Pinpoint the cell where the given text exists, returning its [X, Y] midpoint coordinate. 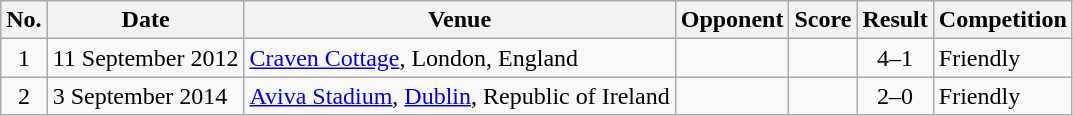
Competition [1002, 20]
Score [823, 20]
Venue [460, 20]
1 [24, 58]
Date [146, 20]
Opponent [732, 20]
2 [24, 96]
No. [24, 20]
11 September 2012 [146, 58]
4–1 [895, 58]
2–0 [895, 96]
Result [895, 20]
3 September 2014 [146, 96]
Aviva Stadium, Dublin, Republic of Ireland [460, 96]
Craven Cottage, London, England [460, 58]
